Identify which cell holds the provided text, then report its [x, y] central coordinate. 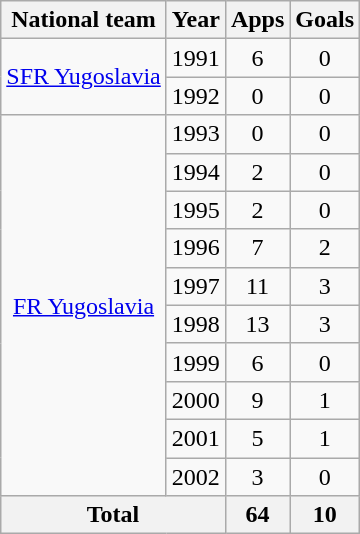
2000 [196, 400]
11 [257, 286]
Total [114, 515]
1997 [196, 286]
National team [84, 20]
Apps [257, 20]
SFR Yugoslavia [84, 77]
13 [257, 324]
Goals [325, 20]
1992 [196, 96]
64 [257, 515]
7 [257, 248]
1993 [196, 134]
1999 [196, 362]
10 [325, 515]
1991 [196, 58]
1998 [196, 324]
1994 [196, 172]
9 [257, 400]
2002 [196, 477]
1996 [196, 248]
Year [196, 20]
5 [257, 438]
2001 [196, 438]
FR Yugoslavia [84, 306]
1995 [196, 210]
